Pinpoint the cell where the given text exists, returning its [X, Y] midpoint coordinate. 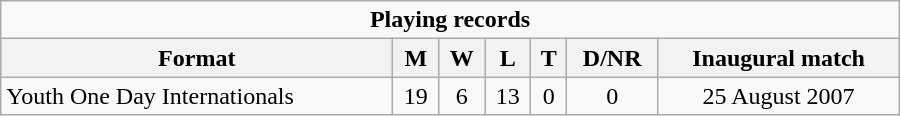
Format [197, 58]
6 [462, 96]
D/NR [612, 58]
Inaugural match [778, 58]
25 August 2007 [778, 96]
Youth One Day Internationals [197, 96]
W [462, 58]
13 [508, 96]
L [508, 58]
T [549, 58]
M [416, 58]
19 [416, 96]
Playing records [450, 20]
